For the text-containing cell, return its midpoint in [x, y] coordinate format. 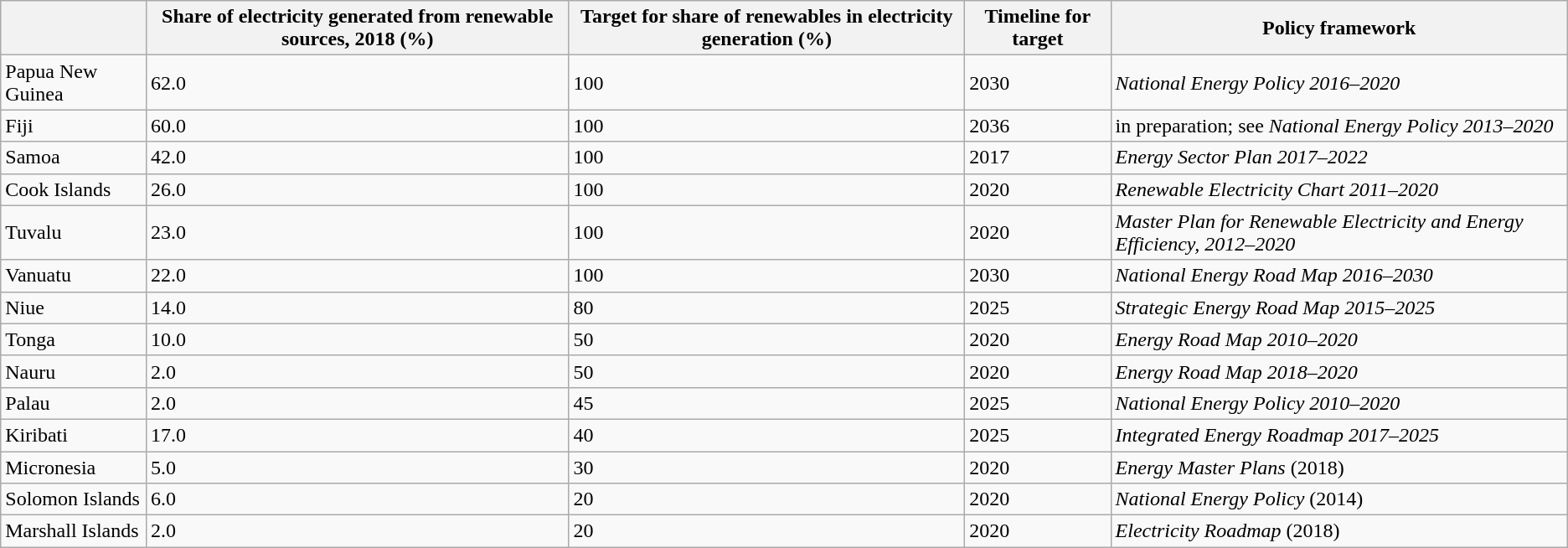
Tonga [74, 339]
Marshall Islands [74, 531]
10.0 [357, 339]
Renewable Electricity Chart 2011–2020 [1338, 189]
Integrated Energy Roadmap 2017–2025 [1338, 435]
Share of electricity generated from renewable sources, 2018 (%) [357, 28]
Kiribati [74, 435]
62.0 [357, 82]
Papua New Guinea [74, 82]
Energy Road Map 2018–2020 [1338, 371]
40 [767, 435]
Energy Road Map 2010–2020 [1338, 339]
26.0 [357, 189]
National Energy Policy 2010–2020 [1338, 403]
2036 [1038, 126]
Energy Master Plans (2018) [1338, 467]
National Energy Road Map 2016–2030 [1338, 276]
22.0 [357, 276]
5.0 [357, 467]
80 [767, 308]
Cook Islands [74, 189]
in preparation; see National Energy Policy 2013–2020 [1338, 126]
2017 [1038, 158]
National Energy Policy (2014) [1338, 499]
Tuvalu [74, 233]
Solomon Islands [74, 499]
Palau [74, 403]
Policy framework [1338, 28]
17.0 [357, 435]
Strategic Energy Road Map 2015–2025 [1338, 308]
Samoa [74, 158]
14.0 [357, 308]
30 [767, 467]
Fiji [74, 126]
42.0 [357, 158]
Micronesia [74, 467]
6.0 [357, 499]
23.0 [357, 233]
Energy Sector Plan 2017–2022 [1338, 158]
Niue [74, 308]
Nauru [74, 371]
45 [767, 403]
Vanuatu [74, 276]
60.0 [357, 126]
National Energy Policy 2016–2020 [1338, 82]
Master Plan for Renewable Electricity and Energy Efficiency, 2012–2020 [1338, 233]
Target for share of renewables in electricity generation (%) [767, 28]
Timeline for target [1038, 28]
Electricity Roadmap (2018) [1338, 531]
